Extract the (x, y) coordinate from the center of the cell holding the provided text.  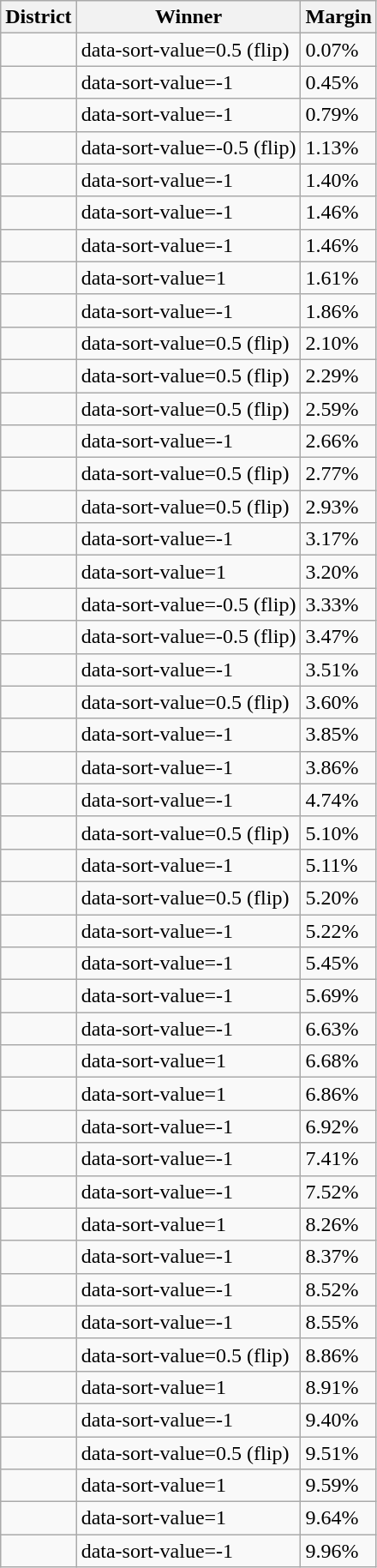
Winner (188, 17)
6.92% (338, 1126)
District (39, 17)
3.47% (338, 637)
1.86% (338, 310)
2.29% (338, 375)
Margin (338, 17)
0.45% (338, 82)
3.85% (338, 735)
9.59% (338, 1486)
2.93% (338, 507)
9.64% (338, 1518)
1.40% (338, 180)
5.69% (338, 996)
3.60% (338, 702)
7.41% (338, 1159)
3.33% (338, 604)
8.91% (338, 1387)
1.61% (338, 278)
9.51% (338, 1453)
5.10% (338, 832)
1.13% (338, 147)
7.52% (338, 1192)
8.37% (338, 1257)
8.26% (338, 1224)
2.10% (338, 343)
0.79% (338, 115)
5.45% (338, 964)
6.86% (338, 1094)
3.17% (338, 539)
5.11% (338, 865)
8.55% (338, 1322)
3.86% (338, 767)
8.52% (338, 1289)
4.74% (338, 800)
9.96% (338, 1551)
2.77% (338, 474)
3.51% (338, 670)
6.63% (338, 1029)
9.40% (338, 1420)
2.59% (338, 409)
2.66% (338, 442)
0.07% (338, 50)
3.20% (338, 572)
6.68% (338, 1061)
8.86% (338, 1355)
5.20% (338, 898)
5.22% (338, 930)
